Provide the (X, Y) coordinate of the cell's center where the given text is located.  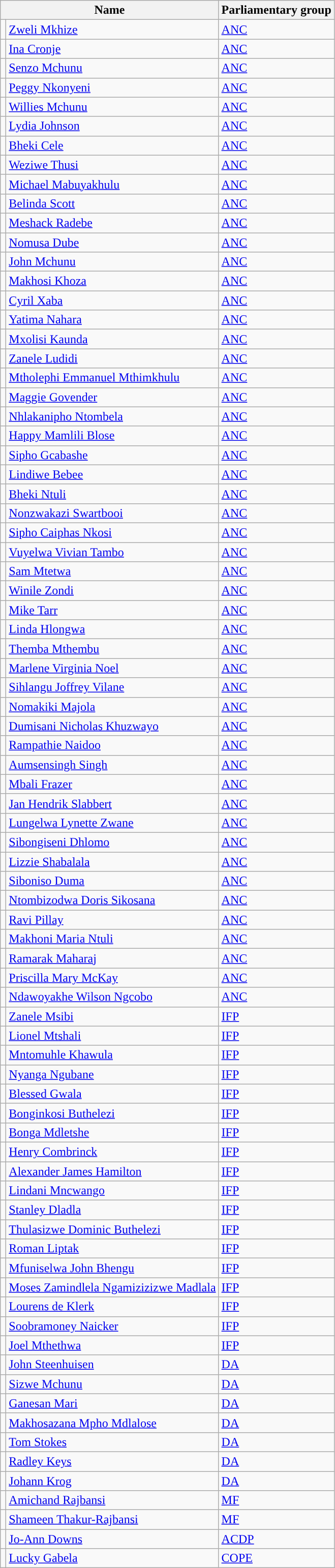
Cyril Xaba (112, 300)
Sipho Caiphas Nkosi (112, 532)
Ramarak Maharaj (112, 958)
Parliamentary group (277, 10)
Michael Mabuyakhulu (112, 184)
Henry Combrinck (112, 1152)
Willies Mchunu (112, 107)
Lizzie Shabalala (112, 862)
Belinda Scott (112, 203)
Aumsensingh Singh (112, 765)
Sizwe Mchunu (112, 1384)
Senzo Mchunu (112, 68)
Ndawoyakhe Wilson Ngcobo (112, 997)
Zweli Mkhize (112, 29)
Mtholephi Emmanuel Mthimkhulu (112, 378)
Yatima Nahara (112, 320)
Makhoni Maria Ntuli (112, 939)
Nomakiki Majola (112, 707)
Makhosi Khoza (112, 281)
Radley Keys (112, 1461)
ACDP (277, 1539)
Peggy Nkonyeni (112, 87)
Siboniso Duma (112, 881)
Maggie Govender (112, 397)
Mntomuhle Khawula (112, 1055)
Winile Zondi (112, 591)
Themba Mthembu (112, 649)
Vuyelwa Vivian Tambo (112, 552)
Dumisani Nicholas Khuzwayo (112, 726)
Lungelwa Lynette Zwane (112, 823)
Nonzwakazi Swartbooi (112, 513)
Bonga Mdletshe (112, 1132)
Sihlangu Joffrey Vilane (112, 687)
Jo-Ann Downs (112, 1539)
Mbali Frazer (112, 784)
Amichand Rajbansi (112, 1500)
Jan Hendrik Slabbert (112, 803)
Johann Krog (112, 1481)
Joel Mthethwa (112, 1345)
Name (110, 10)
Bheki Ntuli (112, 494)
Zanele Msibi (112, 1016)
Thulasizwe Dominic Buthelezi (112, 1229)
Soobramoney Naicker (112, 1326)
Ntombizodwa Doris Sikosana (112, 900)
Sam Mtetwa (112, 571)
Mxolisi Kaunda (112, 339)
Marlene Virginia Noel (112, 668)
Nhlakanipho Ntombela (112, 416)
John Steenhuisen (112, 1365)
Mike Tarr (112, 610)
Weziwe Thusi (112, 165)
Moses Zamindlela Ngamizizizwe Madlala (112, 1287)
Sibongiseni Dhlomo (112, 842)
Nomusa Dube (112, 243)
Ina Cronje (112, 49)
Stanley Dladla (112, 1210)
Ravi Pillay (112, 920)
Tom Stokes (112, 1442)
Lydia Johnson (112, 126)
Ganesan Mari (112, 1403)
Happy Mamlili Blose (112, 436)
Rampathie Naidoo (112, 745)
Zanele Ludidi (112, 358)
Makhosazana Mpho Mdlalose (112, 1423)
Shameen Thakur-Rajbansi (112, 1520)
Lionel Mtshali (112, 1036)
Lindani Mncwango (112, 1191)
COPE (277, 1558)
Meshack Radebe (112, 223)
Mfuniselwa John Bhengu (112, 1268)
Priscilla Mary McKay (112, 978)
Sipho Gcabashe (112, 455)
Bonginkosi Buthelezi (112, 1113)
Roman Liptak (112, 1249)
Nyanga Ngubane (112, 1074)
Lindiwe Bebee (112, 474)
John Mchunu (112, 262)
Blessed Gwala (112, 1094)
Linda Hlongwa (112, 629)
Alexander James Hamilton (112, 1171)
Lourens de Klerk (112, 1307)
Lucky Gabela (112, 1558)
Bheki Cele (112, 145)
